Determine the (x, y) coordinate at the center of the cell enclosing the given text.  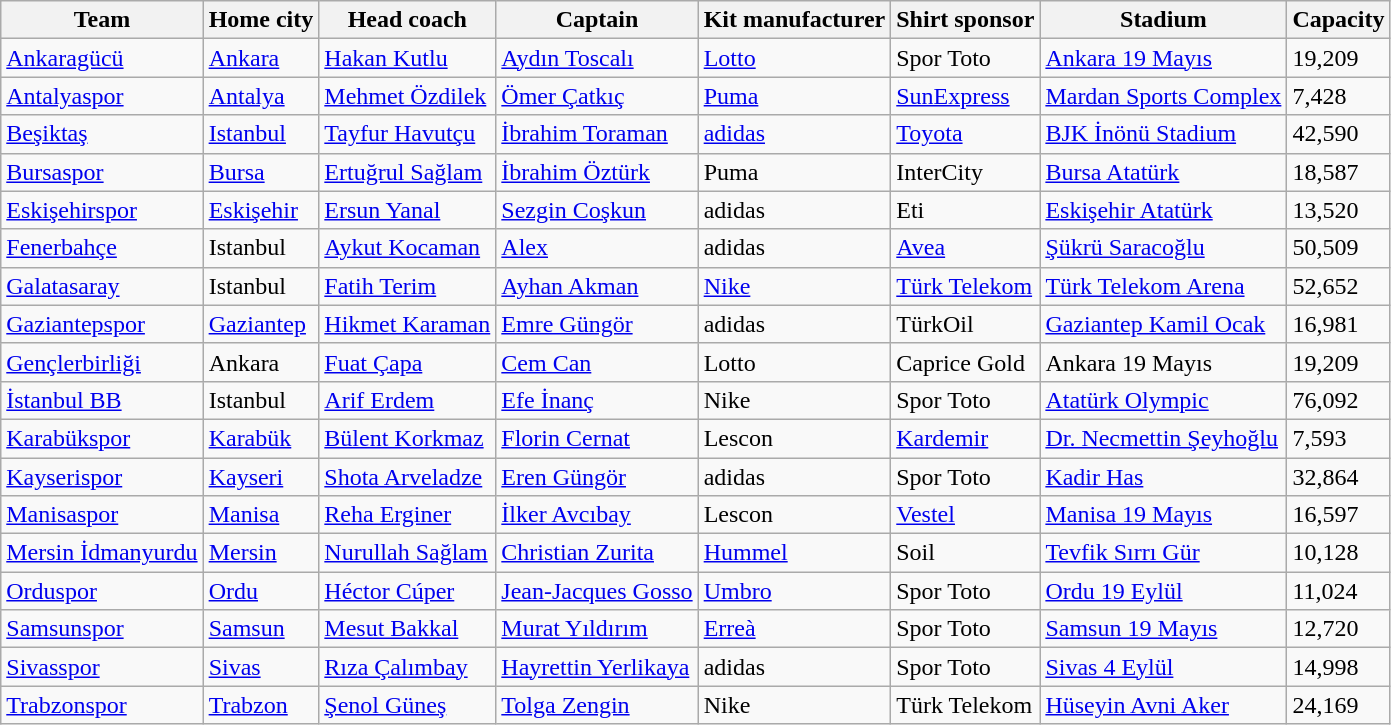
Héctor Cúper (408, 591)
10,128 (1338, 553)
Stadium (1164, 20)
Manisa (261, 515)
Eskişehir (261, 210)
Emre Güngör (597, 324)
Shirt sponsor (966, 20)
Captain (597, 20)
Antalya (261, 96)
Atatürk Olympic (1164, 400)
SunExpress (966, 96)
18,587 (1338, 172)
İbrahim Öztürk (597, 172)
Home city (261, 20)
Arif Erdem (408, 400)
16,597 (1338, 515)
Bursa (261, 172)
Ersun Yanal (408, 210)
Sezgin Coşkun (597, 210)
Gençlerbirliği (102, 362)
Bursaspor (102, 172)
Gaziantep Kamil Ocak (1164, 324)
Soil (966, 553)
İbrahim Toraman (597, 134)
Christian Zurita (597, 553)
Head coach (408, 20)
Tevfik Sırrı Gür (1164, 553)
Kit manufacturer (794, 20)
İstanbul BB (102, 400)
Gaziantep (261, 324)
50,509 (1338, 248)
Hummel (794, 553)
Rıza Çalımbay (408, 667)
Dr. Necmettin Şeyhoğlu (1164, 438)
Jean-Jacques Gosso (597, 591)
Gaziantepspor (102, 324)
Tolga Zengin (597, 705)
Galatasaray (102, 286)
Murat Yıldırım (597, 629)
Fuat Çapa (408, 362)
Reha Erginer (408, 515)
Nurullah Sağlam (408, 553)
Fatih Terim (408, 286)
İlker Avcıbay (597, 515)
Vestel (966, 515)
Ordu (261, 591)
Mehmet Özdilek (408, 96)
Umbro (794, 591)
Kayseri (261, 477)
Eskişehir Atatürk (1164, 210)
11,024 (1338, 591)
Sivas (261, 667)
Tayfur Havutçu (408, 134)
16,981 (1338, 324)
52,652 (1338, 286)
Beşiktaş (102, 134)
Florin Cernat (597, 438)
Ankaragücü (102, 58)
7,593 (1338, 438)
Türk Telekom Arena (1164, 286)
7,428 (1338, 96)
Trabzon (261, 705)
Samsunspor (102, 629)
Samsun 19 Mayıs (1164, 629)
Eskişehirspor (102, 210)
Şükrü Saracoğlu (1164, 248)
Samsun (261, 629)
14,998 (1338, 667)
Manisaspor (102, 515)
Ertuğrul Sağlam (408, 172)
32,864 (1338, 477)
Efe İnanç (597, 400)
Eren Güngör (597, 477)
Karabükspor (102, 438)
Trabzonspor (102, 705)
Mersin (261, 553)
Shota Arveladze (408, 477)
Avea (966, 248)
Caprice Gold (966, 362)
Ayhan Akman (597, 286)
Hakan Kutlu (408, 58)
Hayrettin Yerlikaya (597, 667)
Hüseyin Avni Aker (1164, 705)
Bursa Atatürk (1164, 172)
Aykut Kocaman (408, 248)
Sivas 4 Eylül (1164, 667)
Kardemir (966, 438)
Kayserispor (102, 477)
Aydın Toscalı (597, 58)
13,520 (1338, 210)
Capacity (1338, 20)
Cem Can (597, 362)
76,092 (1338, 400)
InterCity (966, 172)
Fenerbahçe (102, 248)
42,590 (1338, 134)
Şenol Güneş (408, 705)
Alex (597, 248)
Ordu 19 Eylül (1164, 591)
24,169 (1338, 705)
Toyota (966, 134)
Orduspor (102, 591)
12,720 (1338, 629)
Antalyaspor (102, 96)
TürkOil (966, 324)
Mersin İdmanyurdu (102, 553)
BJK İnönü Stadium (1164, 134)
Bülent Korkmaz (408, 438)
Manisa 19 Mayıs (1164, 515)
Sivasspor (102, 667)
Eti (966, 210)
Karabük (261, 438)
Team (102, 20)
Hikmet Karaman (408, 324)
Mesut Bakkal (408, 629)
Ömer Çatkıç (597, 96)
Erreà (794, 629)
Kadir Has (1164, 477)
Mardan Sports Complex (1164, 96)
